Output the [X, Y] coordinate of the center of the cell containing the given text.  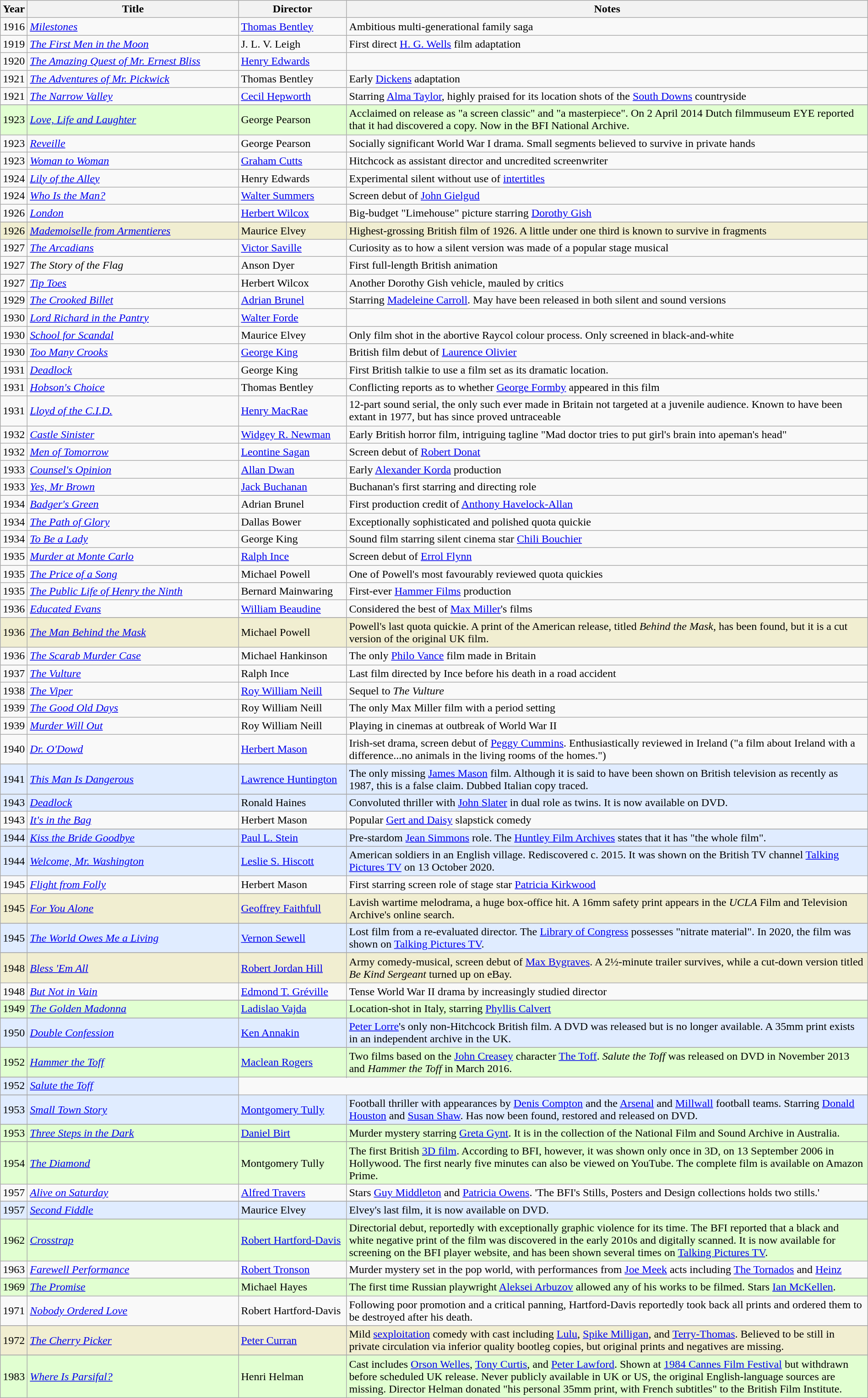
Double Confession [133, 1033]
The Public Life of Henry the Ninth [133, 591]
Last film directed by Ince before his death in a road accident [607, 673]
To Be a Lady [133, 539]
Lily of the Alley [133, 178]
Elvey's last film, it is now available on DVD. [607, 1210]
The Arcadians [133, 248]
Woman to Woman [133, 161]
Dr. O'Dowd [133, 749]
Early Alexander Korda production [607, 469]
Milestones [133, 27]
1950 [14, 1033]
Leontine Sagan [293, 452]
Hitchcock as assistant director and uncredited screenwriter [607, 161]
Title [133, 9]
Lord Richard in the Pantry [133, 318]
1972 [14, 1340]
Hobson's Choice [133, 387]
1971 [14, 1311]
Maclean Rogers [293, 1062]
Robert Jordan Hill [293, 968]
The Promise [133, 1287]
The Vulture [133, 673]
Henry MacRae [293, 411]
Castle Sinister [133, 434]
Two films based on the John Creasey character The Toff. Salute the Toff was released on DVD in November 2013 and Hammer the Toff in March 2016. [607, 1062]
Another Dorothy Gish vehicle, mauled by critics [607, 283]
Alfred Travers [293, 1192]
Yes, Mr Brown [133, 487]
The only Philo Vance film made in Britain [607, 656]
Notes [607, 9]
Sequel to The Vulture [607, 691]
Murder mystery set in the pop world, with performances from Joe Meek acts including The Tornados and Heinz [607, 1270]
Badger's Green [133, 504]
First production credit of Anthony Havelock-Allan [607, 504]
Reveille [133, 143]
Crosstrap [133, 1240]
Love, Life and Laughter [133, 120]
Convoluted thriller with John Slater in dual role as twins. It is now available on DVD. [607, 802]
Victor Saville [293, 248]
1919 [14, 44]
William Beaudine [293, 609]
Murder at Monte Carlo [133, 557]
Screen debut of Robert Donat [607, 452]
Peter Curran [293, 1340]
Bless 'Em All [133, 968]
Ken Annakin [293, 1033]
Popular Gert and Daisy slapstick comedy [607, 820]
The Scarab Murder Case [133, 656]
1963 [14, 1270]
1941 [14, 779]
1954 [14, 1163]
1962 [14, 1240]
Ladislao Vajda [293, 1009]
The Price of a Song [133, 574]
Walter Forde [293, 318]
But Not in Vain [133, 992]
Small Town Story [133, 1110]
Sound film starring silent cinema star Chili Bouchier [607, 539]
Daniel Birt [293, 1133]
The Man Behind the Mask [133, 633]
1940 [14, 749]
Salute the Toff [133, 1086]
Screen debut of John Gielgud [607, 195]
British film debut of Laurence Olivier [607, 352]
The Golden Madonna [133, 1009]
The Adventures of Mr. Pickwick [133, 79]
Men of Tomorrow [133, 452]
Welcome, Mr. Washington [133, 862]
The Cherry Picker [133, 1340]
Director [293, 9]
Bernard Mainwaring [293, 591]
Socially significant World War I drama. Small segments believed to survive in private hands [607, 143]
Ronald Haines [293, 802]
Michael Hankinson [293, 656]
Highest-grossing British film of 1926. A little under one third is known to survive in fragments [607, 230]
Starring Madeleine Carroll. May have been released in both silent and sound versions [607, 300]
The Crooked Billet [133, 300]
Early British horror film, intriguing tagline "Mad doctor tries to put girl's brain into apeman's head" [607, 434]
Lost film from a re-evaluated director. The Library of Congress possesses "nitrate material". In 2020, the film was shown on Talking Pictures TV. [607, 938]
1969 [14, 1287]
Hammer the Toff [133, 1062]
The First Men in the Moon [133, 44]
Big-budget "Limehouse" picture starring Dorothy Gish [607, 213]
Ambitious multi-generational family saga [607, 27]
The Diamond [133, 1163]
Vernon Sewell [293, 938]
1916 [14, 27]
Murder mystery starring Greta Gynt. It is in the collection of the National Film and Sound Archive in Australia. [607, 1133]
Anson Dyer [293, 266]
Allan Dwan [293, 469]
First direct H. G. Wells film adaptation [607, 44]
Screen debut of Errol Flynn [607, 557]
Counsel's Opinion [133, 469]
The Viper [133, 691]
Only film shot in the abortive Raycol colour process. Only screened in black-and-white [607, 335]
For You Alone [133, 908]
Army comedy-musical, screen debut of Max Bygraves. A 2½-minute trailer survives, while a cut-down version titled Be Kind Sergeant turned up on eBay. [607, 968]
Michael Hayes [293, 1287]
First full-length British animation [607, 266]
Mademoiselle from Armentieres [133, 230]
Walter Summers [293, 195]
1938 [14, 691]
Educated Evans [133, 609]
Conflicting reports as to whether George Formby appeared in this film [607, 387]
J. L. V. Leigh [293, 44]
Leslie S. Hiscott [293, 862]
Considered the best of Max Miller's films [607, 609]
Murder Will Out [133, 726]
Starring Alma Taylor, highly praised for its location shots of the South Downs countryside [607, 96]
Playing in cinemas at outbreak of World War II [607, 726]
Cecil Hepworth [293, 96]
Lloyd of the C.I.D. [133, 411]
Graham Cutts [293, 161]
It's in the Bag [133, 820]
Edmond T. Gréville [293, 992]
Lawrence Huntington [293, 779]
London [133, 213]
Farewell Performance [133, 1270]
1949 [14, 1009]
Jack Buchanan [293, 487]
The World Owes Me a Living [133, 938]
Following poor promotion and a critical panning, Hartford-Davis reportedly took back all prints and ordered them to be destroyed after his death. [607, 1311]
Pre-stardom Jean Simmons role. The Huntley Film Archives states that it has "the whole film". [607, 837]
Where Is Parsifal? [133, 1376]
The Narrow Valley [133, 96]
1983 [14, 1376]
1920 [14, 61]
Alive on Saturday [133, 1192]
Location-shot in Italy, starring Phyllis Calvert [607, 1009]
Early Dickens adaptation [607, 79]
1937 [14, 673]
Flight from Folly [133, 885]
Widgey R. Newman [293, 434]
The Amazing Quest of Mr. Ernest Bliss [133, 61]
Nobody Ordered Love [133, 1311]
1929 [14, 300]
This Man Is Dangerous [133, 779]
Dallas Bower [293, 521]
School for Scandal [133, 335]
Experimental silent without use of intertitles [607, 178]
Buchanan's first starring and directing role [607, 487]
The Good Old Days [133, 708]
The only Max Miller film with a period setting [607, 708]
Kiss the Bride Goodbye [133, 837]
The Path of Glory [133, 521]
Exceptionally sophisticated and polished quota quickie [607, 521]
Geoffrey Faithfull [293, 908]
Tense World War II drama by increasingly studied director [607, 992]
First-ever Hammer Films production [607, 591]
The first time Russian playwright Aleksei Arbuzov allowed any of his works to be filmed. Stars Ian McKellen. [607, 1287]
First British talkie to use a film set as its dramatic location. [607, 370]
Henri Helman [293, 1376]
Too Many Crooks [133, 352]
Second Fiddle [133, 1210]
The Story of the Flag [133, 266]
First starring screen role of stage star Patricia Kirkwood [607, 885]
Tip Toes [133, 283]
Who Is the Man? [133, 195]
American soldiers in an English village. Rediscovered c. 2015. It was shown on the British TV channel Talking Pictures TV on 13 October 2020. [607, 862]
Stars Guy Middleton and Patricia Owens. 'The BFI's Stills, Posters and Design collections holds two stills.' [607, 1192]
Year [14, 9]
Paul L. Stein [293, 837]
Robert Tronson [293, 1270]
Three Steps in the Dark [133, 1133]
Curiosity as to how a silent version was made of a popular stage musical [607, 248]
One of Powell's most favourably reviewed quota quickies [607, 574]
Lavish wartime melodrama, a huge box-office hit. A 16mm safety print appears in the UCLA Film and Television Archive's online search. [607, 908]
